Pinpoint the cell where the given text exists, returning its [X, Y] midpoint coordinate. 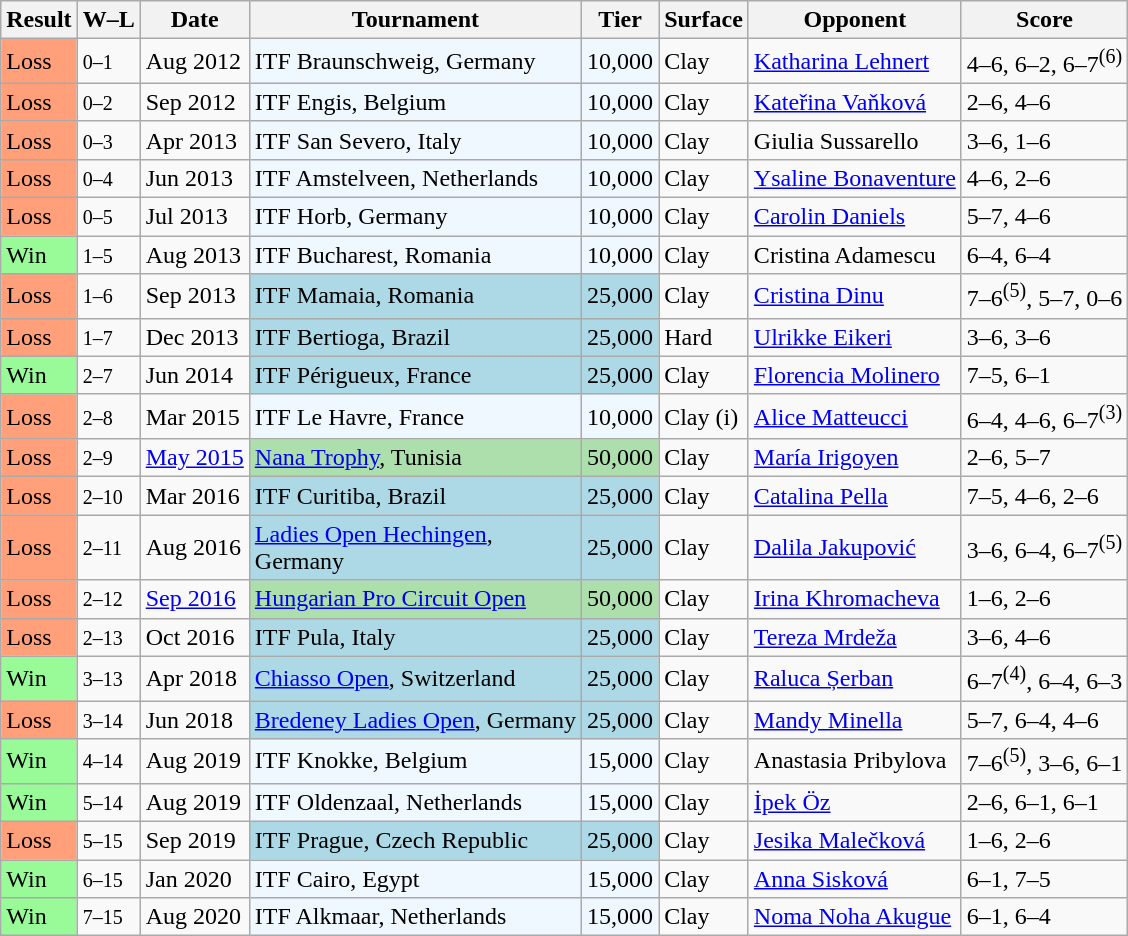
ITF Oldenzaal, Netherlands [415, 802]
2–9 [108, 458]
Aug 2012 [194, 62]
6–4, 6–4 [1044, 255]
Date [194, 20]
ITF Curitiba, Brazil [415, 496]
Aug 2020 [194, 917]
ITF Braunschweig, Germany [415, 62]
ITF Amstelveen, Netherlands [415, 178]
5–14 [108, 802]
6–15 [108, 879]
Aug 2013 [194, 255]
7–5, 6–1 [1044, 375]
Sep 2012 [194, 102]
Sep 2013 [194, 296]
5–7, 6–4, 4–6 [1044, 720]
Jun 2018 [194, 720]
ITF Bertioga, Brazil [415, 337]
ITF Mamaia, Romania [415, 296]
ITF San Severo, Italy [415, 140]
Ladies Open Hechingen, Germany [415, 548]
María Irigoyen [854, 458]
ITF Pula, Italy [415, 637]
0–1 [108, 62]
1–6 [108, 296]
ITF Alkmaar, Netherlands [415, 917]
2–6, 5–7 [1044, 458]
Florencia Molinero [854, 375]
2–13 [108, 637]
Sep 2016 [194, 599]
0–3 [108, 140]
Tier [620, 20]
3–14 [108, 720]
Ysaline Bonaventure [854, 178]
7–6(5), 3–6, 6–1 [1044, 762]
Nana Trophy, Tunisia [415, 458]
Katharina Lehnert [854, 62]
ITF Périgueux, France [415, 375]
Mar 2016 [194, 496]
ITF Engis, Belgium [415, 102]
Catalina Pella [854, 496]
0–5 [108, 217]
Carolin Daniels [854, 217]
Dec 2013 [194, 337]
3–6, 6–4, 6–7(5) [1044, 548]
ITF Horb, Germany [415, 217]
Surface [704, 20]
2–8 [108, 416]
Irina Khromacheva [854, 599]
Hard [704, 337]
Mandy Minella [854, 720]
Noma Noha Akugue [854, 917]
Aug 2016 [194, 548]
Apr 2018 [194, 678]
ITF Prague, Czech Republic [415, 840]
6–1, 7–5 [1044, 879]
Chiasso Open, Switzerland [415, 678]
4–6, 2–6 [1044, 178]
Dalila Jakupović [854, 548]
Jun 2014 [194, 375]
2–6, 6–1, 6–1 [1044, 802]
6–7(4), 6–4, 6–3 [1044, 678]
Bredeney Ladies Open, Germany [415, 720]
ITF Le Havre, France [415, 416]
Cristina Adamescu [854, 255]
6–4, 4–6, 6–7(3) [1044, 416]
6–1, 6–4 [1044, 917]
3–6, 3–6 [1044, 337]
Jul 2013 [194, 217]
ITF Knokke, Belgium [415, 762]
Raluca Șerban [854, 678]
ITF Bucharest, Romania [415, 255]
Result [39, 20]
ITF Cairo, Egypt [415, 879]
Hungarian Pro Circuit Open [415, 599]
4–14 [108, 762]
Tournament [415, 20]
5–7, 4–6 [1044, 217]
Clay (i) [704, 416]
Anna Sisková [854, 879]
Apr 2013 [194, 140]
Jan 2020 [194, 879]
Kateřina Vaňková [854, 102]
0–4 [108, 178]
4–6, 6–2, 6–7(6) [1044, 62]
1–5 [108, 255]
3–13 [108, 678]
Sep 2019 [194, 840]
W–L [108, 20]
1–7 [108, 337]
7–6(5), 5–7, 0–6 [1044, 296]
Giulia Sussarello [854, 140]
3–6, 1–6 [1044, 140]
Score [1044, 20]
Alice Matteucci [854, 416]
Ulrikke Eikeri [854, 337]
2–7 [108, 375]
Jesika Malečková [854, 840]
0–2 [108, 102]
Mar 2015 [194, 416]
2–12 [108, 599]
7–5, 4–6, 2–6 [1044, 496]
Cristina Dinu [854, 296]
Oct 2016 [194, 637]
3–6, 4–6 [1044, 637]
2–11 [108, 548]
5–15 [108, 840]
2–10 [108, 496]
Anastasia Pribylova [854, 762]
Jun 2013 [194, 178]
2–6, 4–6 [1044, 102]
Tereza Mrdeža [854, 637]
Opponent [854, 20]
İpek Öz [854, 802]
7–15 [108, 917]
May 2015 [194, 458]
